Detect which cell encompasses the target text, then output its [x, y] center coordinate. 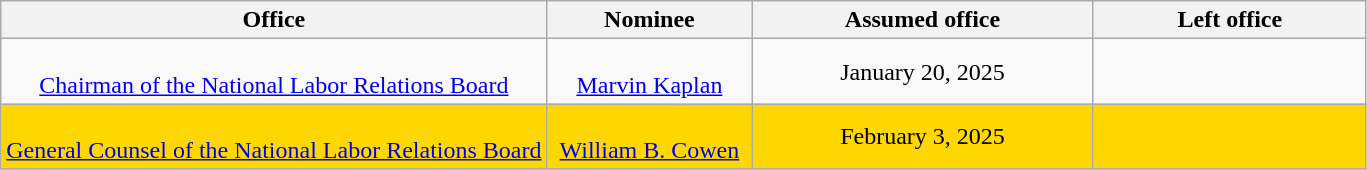
William B. Cowen [650, 136]
Office [274, 20]
Nominee [650, 20]
Left office [1230, 20]
Marvin Kaplan [650, 72]
Assumed office [922, 20]
February 3, 2025 [922, 136]
January 20, 2025 [922, 72]
Chairman of the National Labor Relations Board [274, 72]
General Counsel of the National Labor Relations Board [274, 136]
